Find where the given text appears and provide that cell's center as [x, y] coordinate. 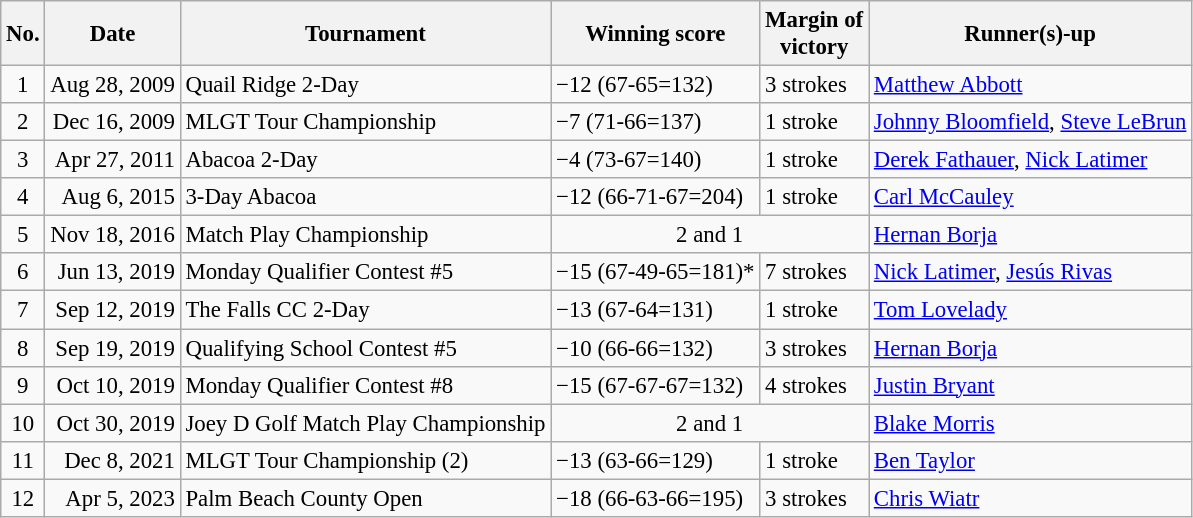
7 [23, 310]
9 [23, 385]
Match Play Championship [366, 235]
2 [23, 122]
Sep 19, 2019 [112, 348]
3 [23, 160]
5 [23, 235]
1 [23, 85]
3-Day Abacoa [366, 197]
Justin Bryant [1030, 385]
Chris Wiatr [1030, 498]
Qualifying School Contest #5 [366, 348]
Tom Lovelady [1030, 310]
Nick Latimer, Jesús Rivas [1030, 273]
−15 (67-49-65=181)* [656, 273]
Abacoa 2-Day [366, 160]
Quail Ridge 2-Day [366, 85]
Carl McCauley [1030, 197]
MLGT Tour Championship (2) [366, 460]
Oct 30, 2019 [112, 423]
−7 (71-66=137) [656, 122]
Sep 12, 2019 [112, 310]
Oct 10, 2019 [112, 385]
Runner(s)-up [1030, 34]
11 [23, 460]
4 [23, 197]
8 [23, 348]
Tournament [366, 34]
Margin ofvictory [814, 34]
10 [23, 423]
Aug 6, 2015 [112, 197]
Winning score [656, 34]
Ben Taylor [1030, 460]
No. [23, 34]
MLGT Tour Championship [366, 122]
4 strokes [814, 385]
Matthew Abbott [1030, 85]
Aug 28, 2009 [112, 85]
Jun 13, 2019 [112, 273]
Apr 27, 2011 [112, 160]
6 [23, 273]
Dec 8, 2021 [112, 460]
−13 (67-64=131) [656, 310]
−10 (66-66=132) [656, 348]
−18 (66-63-66=195) [656, 498]
Nov 18, 2016 [112, 235]
The Falls CC 2-Day [366, 310]
Dec 16, 2009 [112, 122]
−4 (73-67=140) [656, 160]
Apr 5, 2023 [112, 498]
−12 (67-65=132) [656, 85]
Joey D Golf Match Play Championship [366, 423]
Date [112, 34]
Johnny Bloomfield, Steve LeBrun [1030, 122]
7 strokes [814, 273]
−15 (67-67-67=132) [656, 385]
12 [23, 498]
Monday Qualifier Contest #5 [366, 273]
Derek Fathauer, Nick Latimer [1030, 160]
Blake Morris [1030, 423]
−12 (66-71-67=204) [656, 197]
−13 (63-66=129) [656, 460]
Monday Qualifier Contest #8 [366, 385]
Palm Beach County Open [366, 498]
